Output the [X, Y] coordinate of the center of the cell containing the given text.  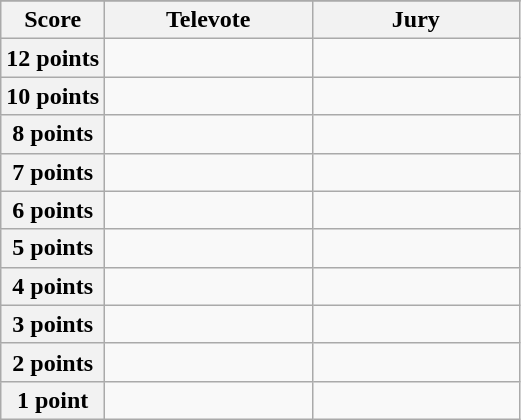
1 point [53, 400]
12 points [53, 58]
Jury [416, 20]
10 points [53, 96]
6 points [53, 210]
5 points [53, 248]
Televote [209, 20]
7 points [53, 172]
8 points [53, 134]
2 points [53, 362]
Score [53, 20]
3 points [53, 324]
4 points [53, 286]
